From the cell containing the given text, extract its center point as [x, y] coordinate. 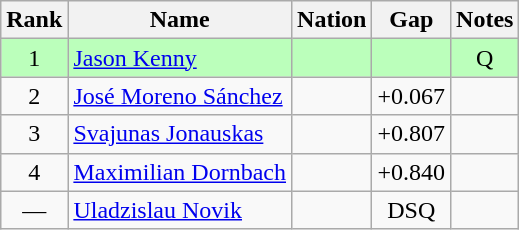
Maximilian Dornbach [180, 172]
Nation [332, 20]
Rank [34, 20]
Svajunas Jonauskas [180, 134]
Gap [412, 20]
Notes [485, 20]
Q [485, 58]
1 [34, 58]
+0.807 [412, 134]
José Moreno Sánchez [180, 96]
4 [34, 172]
— [34, 210]
+0.067 [412, 96]
Name [180, 20]
Uladzislau Novik [180, 210]
+0.840 [412, 172]
2 [34, 96]
Jason Kenny [180, 58]
3 [34, 134]
DSQ [412, 210]
